Detect which cell encompasses the target text, then output its [X, Y] center coordinate. 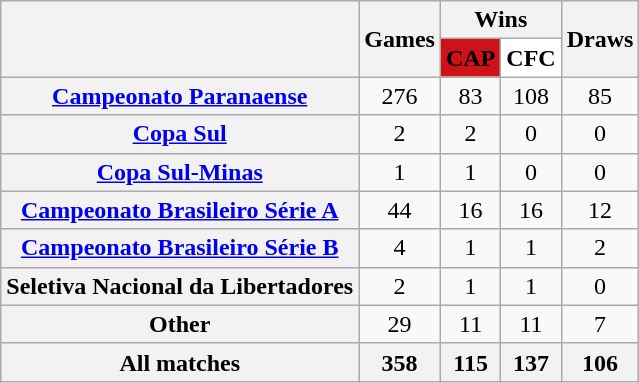
4 [400, 248]
Draws [600, 39]
7 [600, 324]
CAP [470, 58]
44 [400, 210]
Copa Sul-Minas [180, 172]
115 [470, 362]
All matches [180, 362]
108 [531, 96]
12 [600, 210]
Other [180, 324]
106 [600, 362]
358 [400, 362]
CFC [531, 58]
137 [531, 362]
83 [470, 96]
276 [400, 96]
Games [400, 39]
Campeonato Brasileiro Série B [180, 248]
Campeonato Brasileiro Série A [180, 210]
Seletiva Nacional da Libertadores [180, 286]
29 [400, 324]
Campeonato Paranaense [180, 96]
85 [600, 96]
Copa Sul [180, 134]
Wins [500, 20]
